Provide the (X, Y) coordinate of the cell's center where the given text is located.  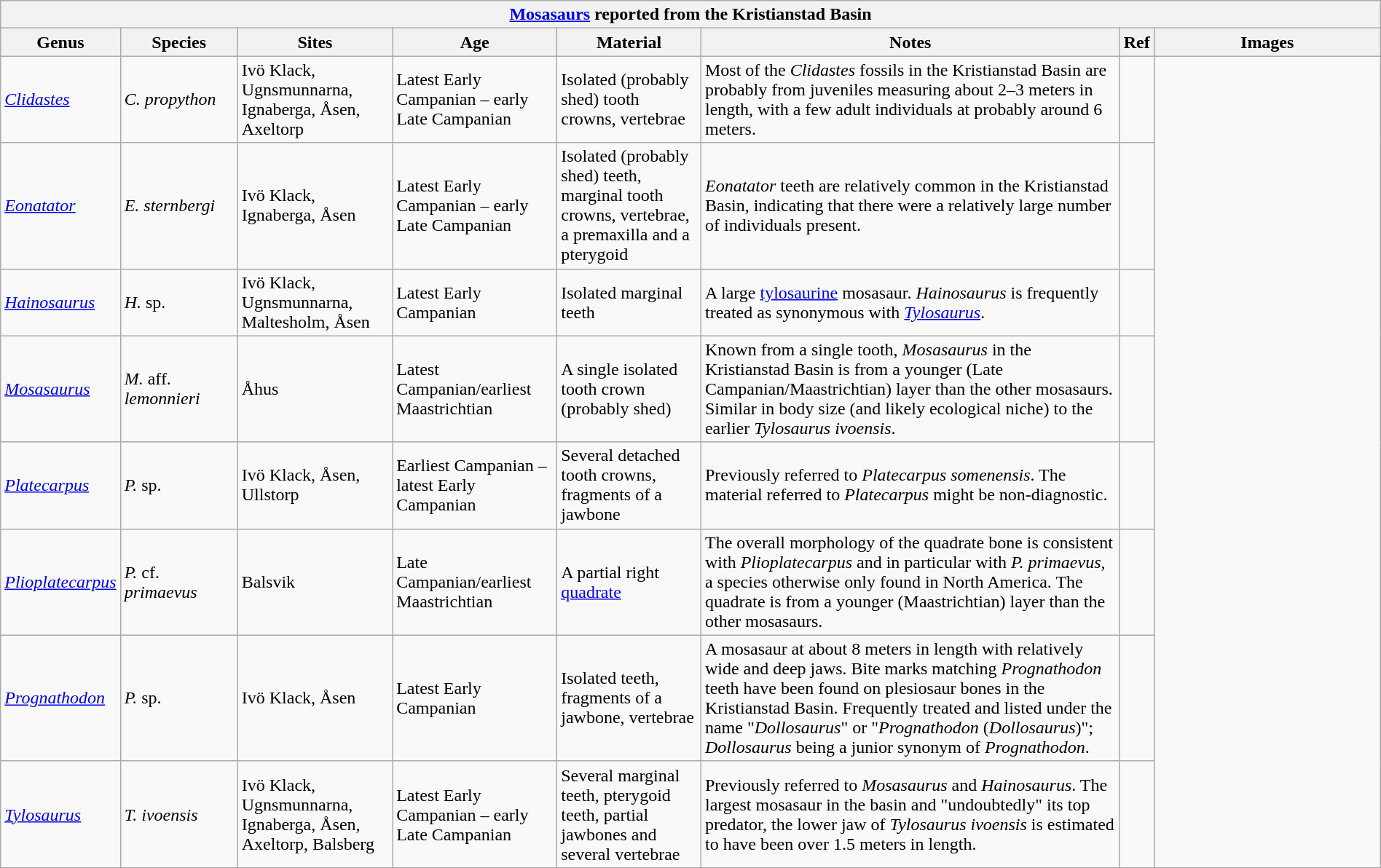
Isolated (probably shed) tooth crowns, vertebrae (629, 99)
P. cf. primaevus (179, 582)
Tylosaurus (60, 814)
Eonatator (60, 205)
Isolated (probably shed) teeth, marginal tooth crowns, vertebrae, a premaxilla and a pterygoid (629, 205)
C. propython (179, 99)
Earliest Campanian – latest Early Campanian (475, 485)
Åhus (315, 389)
Several detached tooth crowns, fragments of a jawbone (629, 485)
Sites (315, 42)
A partial right quadrate (629, 582)
E. sternbergi (179, 205)
A large tylosaurine mosasaur. Hainosaurus is frequently treated as synonymous with Tylosaurus. (910, 302)
Ivö Klack, Ugnsmunnarna, Ignaberga, Åsen, Axeltorp, Balsberg (315, 814)
Late Campanian/earliest Maastrichtian (475, 582)
Ivö Klack, Åsen, Ullstorp (315, 485)
H. sp. (179, 302)
Latest Campanian/earliest Maastrichtian (475, 389)
A single isolated tooth crown (probably shed) (629, 389)
T. ivoensis (179, 814)
Mosasaurus (60, 389)
Ivö Klack, Åsen (315, 698)
Material (629, 42)
Prognathodon (60, 698)
Isolated marginal teeth (629, 302)
Genus (60, 42)
Ivö Klack, Ugnsmunnarna, Ignaberga, Åsen, Axeltorp (315, 99)
Several marginal teeth, pterygoid teeth, partial jawbones and several vertebrae (629, 814)
Isolated teeth, fragments of a jawbone, vertebrae (629, 698)
Balsvik (315, 582)
Previously referred to Platecarpus somenensis. The material referred to Platecarpus might be non-diagnostic. (910, 485)
Mosasaurs reported from the Kristianstad Basin (690, 15)
Platecarpus (60, 485)
Notes (910, 42)
Images (1267, 42)
Ivö Klack, Ugnsmunnarna, Maltesholm, Åsen (315, 302)
Hainosaurus (60, 302)
Ivö Klack, Ignaberga, Åsen (315, 205)
Eonatator teeth are relatively common in the Kristianstad Basin, indicating that there were a relatively large number of individuals present. (910, 205)
Clidastes (60, 99)
M. aff. lemonnieri (179, 389)
Species (179, 42)
Plioplatecarpus (60, 582)
Ref (1136, 42)
Age (475, 42)
